Provide the (X, Y) coordinate of the cell's center where the given text is located.  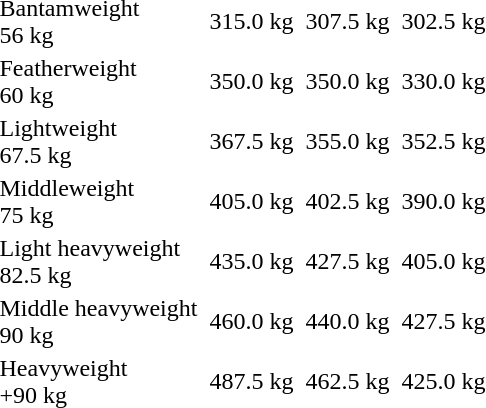
440.0 kg (348, 322)
367.5 kg (252, 142)
460.0 kg (252, 322)
402.5 kg (348, 202)
355.0 kg (348, 142)
435.0 kg (252, 262)
427.5 kg (348, 262)
405.0 kg (252, 202)
